Extract the [x, y] coordinate from the center of the cell holding the provided text.  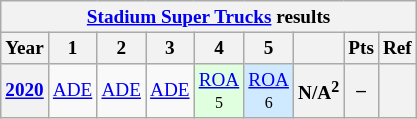
1 [72, 48]
3 [170, 48]
5 [269, 48]
Ref [397, 48]
4 [219, 48]
Pts [362, 48]
ROA6 [269, 91]
N/A2 [318, 91]
Stadium Super Trucks results [209, 17]
2020 [25, 91]
ROA5 [219, 91]
– [362, 91]
2 [122, 48]
Year [25, 48]
